Find where the given text appears and provide that cell's center as [X, Y] coordinate. 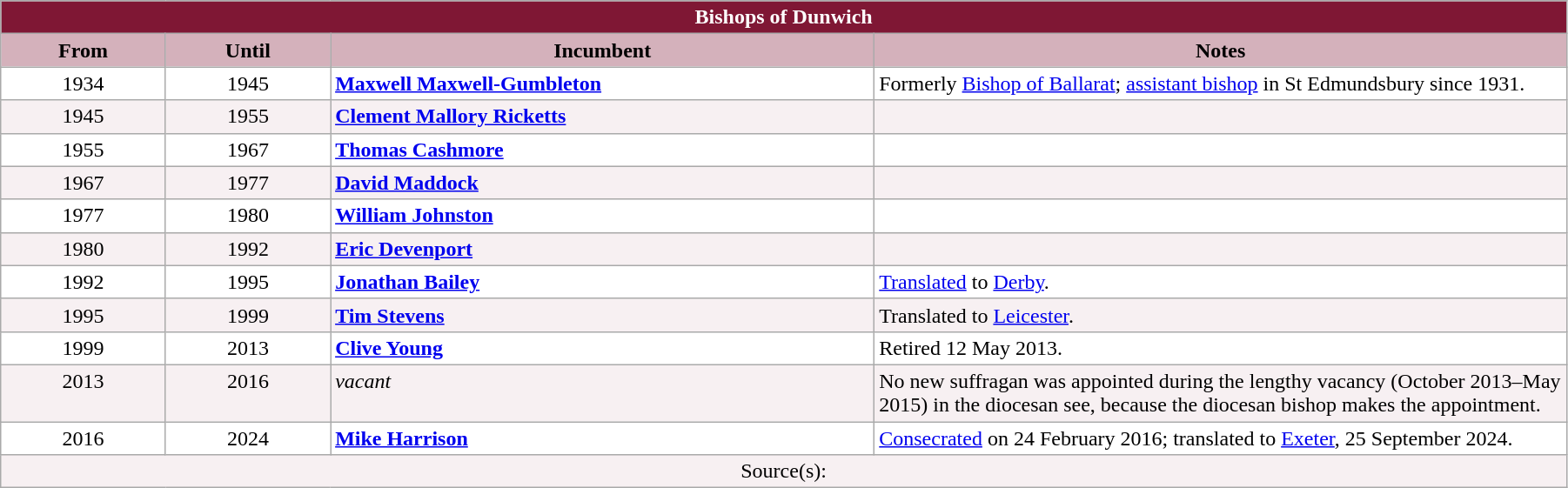
Maxwell Maxwell-Gumbleton [602, 84]
Consecrated on 24 February 2016; translated to Exeter, 25 September 2024. [1221, 438]
Formerly Bishop of Ballarat; assistant bishop in St Edmundsbury since 1931. [1221, 84]
Translated to Leicester. [1221, 315]
Notes [1221, 50]
Incumbent [602, 50]
Until [247, 50]
Bishops of Dunwich [784, 17]
William Johnston [602, 216]
1934 [84, 84]
Mike Harrison [602, 438]
Eric Devenport [602, 249]
David Maddock [602, 183]
Retired 12 May 2013. [1221, 348]
Source(s): [784, 471]
Translated to Derby. [1221, 282]
Clement Mallory Ricketts [602, 117]
Tim Stevens [602, 315]
Clive Young [602, 348]
Jonathan Bailey [602, 282]
Thomas Cashmore [602, 150]
From [84, 50]
2024 [247, 438]
vacant [602, 393]
